Locate the cell with the specified text and output its (x, y) center coordinate. 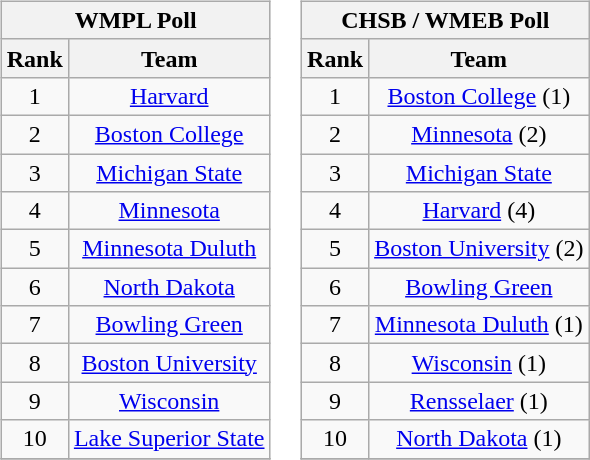
Boston University (169, 363)
Minnesota Duluth (169, 249)
Harvard (169, 96)
Boston College (1) (479, 96)
Minnesota (2) (479, 134)
Rensselaer (1) (479, 401)
Wisconsin (169, 401)
Harvard (4) (479, 211)
Wisconsin (1) (479, 363)
Lake Superior State (169, 439)
North Dakota (1) (479, 439)
Boston University (2) (479, 249)
Minnesota (169, 211)
Boston College (169, 134)
CHSB / WMEB Poll (446, 20)
Minnesota Duluth (1) (479, 325)
North Dakota (169, 287)
WMPL Poll (136, 20)
